Return [x, y] of the center of cell containing provided text 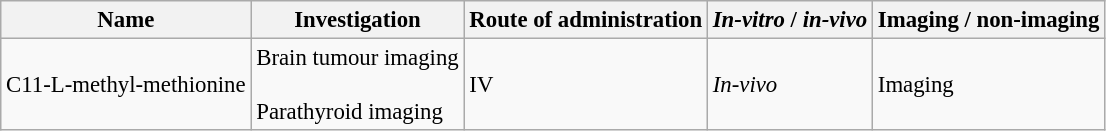
C11-L-methyl-methionine [126, 85]
In-vivo [790, 85]
Investigation [358, 20]
Name [126, 20]
Route of administration [586, 20]
In-vitro / in-vivo [790, 20]
Brain tumour imagingParathyroid imaging [358, 85]
Imaging [989, 85]
IV [586, 85]
Imaging / non-imaging [989, 20]
